For the text-containing cell, return its midpoint in [X, Y] coordinate format. 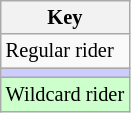
Key [65, 17]
Regular rider [65, 51]
Wildcard rider [65, 94]
